Pinpoint the cell where the given text exists, returning its [x, y] midpoint coordinate. 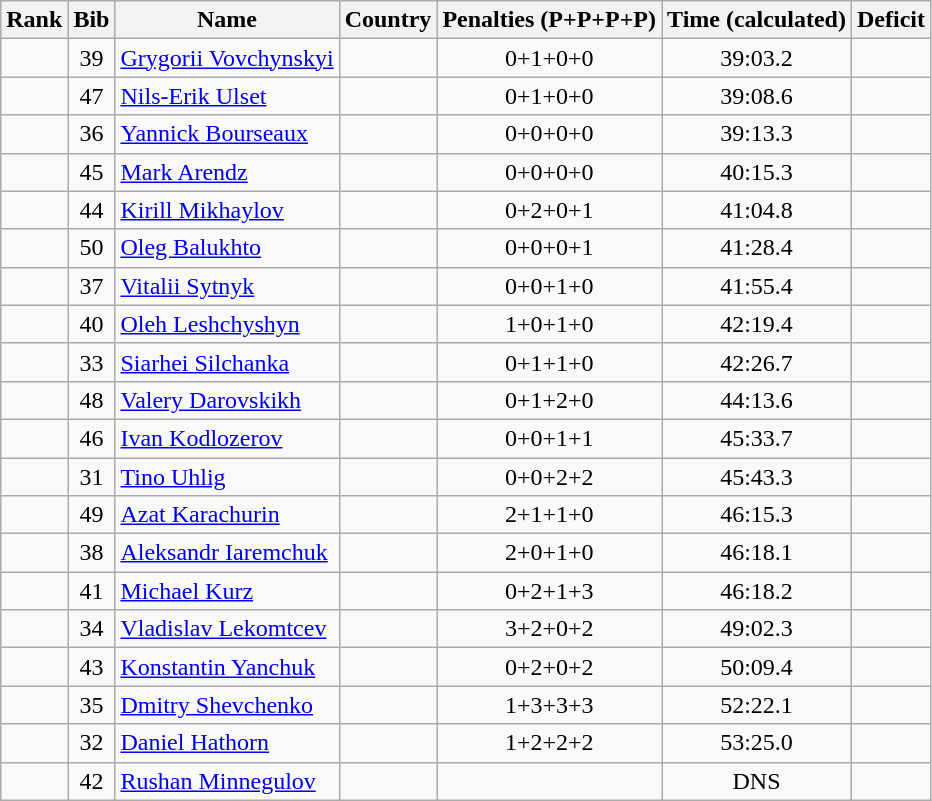
1+2+2+2 [550, 743]
34 [92, 629]
36 [92, 134]
41:04.8 [757, 210]
Nils-Erik Ulset [227, 96]
45:33.7 [757, 438]
Penalties (P+P+P+P) [550, 20]
Azat Karachurin [227, 515]
0+2+1+3 [550, 591]
41 [92, 591]
0+0+2+2 [550, 477]
Aleksandr Iaremchuk [227, 553]
49:02.3 [757, 629]
39:03.2 [757, 58]
Rushan Minnegulov [227, 781]
Vladislav Lekomtcev [227, 629]
43 [92, 667]
1+0+1+0 [550, 324]
42 [92, 781]
53:25.0 [757, 743]
41:28.4 [757, 248]
0+2+0+1 [550, 210]
Rank [34, 20]
31 [92, 477]
44 [92, 210]
46 [92, 438]
44:13.6 [757, 400]
Deficit [890, 20]
Michael Kurz [227, 591]
46:18.2 [757, 591]
40:15.3 [757, 172]
49 [92, 515]
Daniel Hathorn [227, 743]
35 [92, 705]
45:43.3 [757, 477]
2+0+1+0 [550, 553]
33 [92, 362]
0+0+1+0 [550, 286]
2+1+1+0 [550, 515]
Grygorii Vovchynskyi [227, 58]
1+3+3+3 [550, 705]
Konstantin Yanchuk [227, 667]
38 [92, 553]
45 [92, 172]
39 [92, 58]
Kirill Mikhaylov [227, 210]
Bib [92, 20]
Name [227, 20]
40 [92, 324]
50:09.4 [757, 667]
50 [92, 248]
3+2+0+2 [550, 629]
39:08.6 [757, 96]
32 [92, 743]
52:22.1 [757, 705]
0+0+0+1 [550, 248]
Tino Uhlig [227, 477]
Country [388, 20]
Siarhei Silchanka [227, 362]
39:13.3 [757, 134]
47 [92, 96]
Yannick Bourseaux [227, 134]
0+2+0+2 [550, 667]
Oleh Leshchyshyn [227, 324]
37 [92, 286]
Mark Arendz [227, 172]
46:18.1 [757, 553]
48 [92, 400]
Oleg Balukhto [227, 248]
0+1+2+0 [550, 400]
Ivan Kodlozerov [227, 438]
Valery Darovskikh [227, 400]
42:19.4 [757, 324]
42:26.7 [757, 362]
0+0+1+1 [550, 438]
41:55.4 [757, 286]
DNS [757, 781]
0+1+1+0 [550, 362]
Vitalii Sytnyk [227, 286]
46:15.3 [757, 515]
Dmitry Shevchenko [227, 705]
Time (calculated) [757, 20]
